Locate the cell with the specified text and output its [x, y] center coordinate. 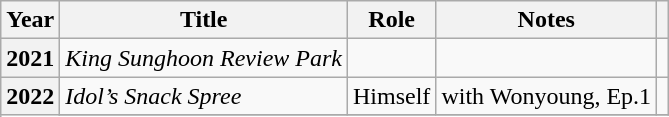
Title [204, 20]
Himself [392, 96]
Role [392, 20]
2021 [30, 58]
Notes [546, 20]
Year [30, 20]
Idol’s Snack Spree [204, 96]
King Sunghoon Review Park [204, 58]
with Wonyoung, Ep.1 [546, 96]
2022 [30, 96]
